Pinpoint the cell where the given text exists, returning its [x, y] midpoint coordinate. 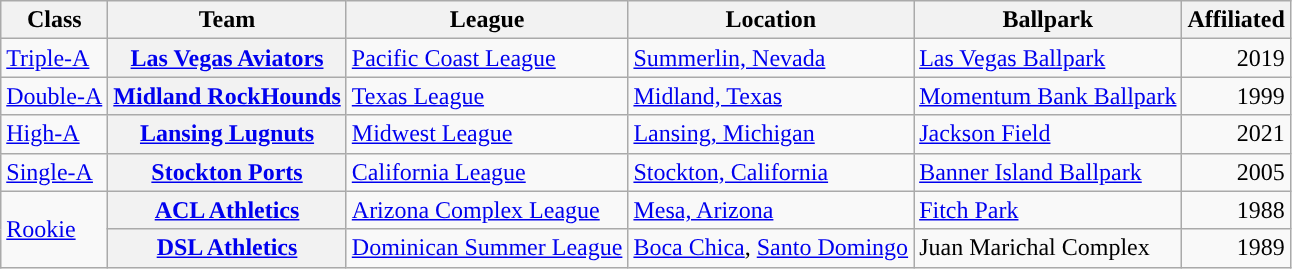
Stockton Ports [227, 172]
Texas League [487, 96]
Fitch Park [1048, 210]
California League [487, 172]
Arizona Complex League [487, 210]
Stockton, California [771, 172]
2005 [1236, 172]
Summerlin, Nevada [771, 58]
Location [771, 20]
Boca Chica, Santo Domingo [771, 248]
Midland, Texas [771, 96]
Jackson Field [1048, 134]
2019 [1236, 58]
Single-A [54, 172]
High-A [54, 134]
Las Vegas Aviators [227, 58]
1988 [1236, 210]
Class [54, 20]
1989 [1236, 248]
Midland RockHounds [227, 96]
Pacific Coast League [487, 58]
Team [227, 20]
DSL Athletics [227, 248]
League [487, 20]
Momentum Bank Ballpark [1048, 96]
ACL Athletics [227, 210]
Affiliated [1236, 20]
Lansing Lugnuts [227, 134]
Midwest League [487, 134]
Lansing, Michigan [771, 134]
Triple-A [54, 58]
Dominican Summer League [487, 248]
Rookie [54, 229]
Banner Island Ballpark [1048, 172]
Mesa, Arizona [771, 210]
1999 [1236, 96]
Ballpark [1048, 20]
Juan Marichal Complex [1048, 248]
Double-A [54, 96]
2021 [1236, 134]
Las Vegas Ballpark [1048, 58]
